For the text-containing cell, return its midpoint in (X, Y) coordinate format. 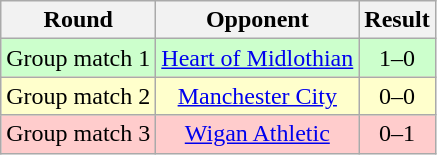
Manchester City (258, 96)
Round (78, 20)
Result (397, 20)
Group match 2 (78, 96)
1–0 (397, 58)
0–0 (397, 96)
Group match 1 (78, 58)
Group match 3 (78, 134)
Wigan Athletic (258, 134)
Heart of Midlothian (258, 58)
Opponent (258, 20)
0–1 (397, 134)
